Find where the given text appears and provide that cell's center as (X, Y) coordinate. 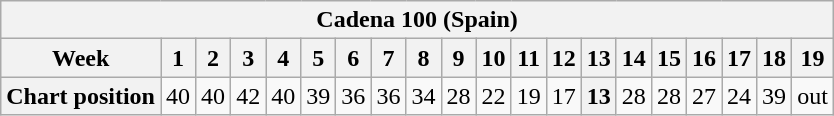
24 (740, 96)
18 (774, 58)
34 (424, 96)
Chart position (81, 96)
Cadena 100 (Spain) (418, 20)
10 (494, 58)
12 (564, 58)
8 (424, 58)
5 (318, 58)
27 (704, 96)
1 (178, 58)
7 (388, 58)
42 (248, 96)
3 (248, 58)
15 (668, 58)
out (813, 96)
4 (284, 58)
6 (354, 58)
9 (458, 58)
14 (634, 58)
11 (528, 58)
Week (81, 58)
2 (214, 58)
16 (704, 58)
22 (494, 96)
